Extract the (X, Y) coordinate from the center of the cell holding the provided text.  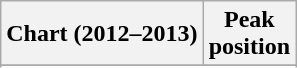
Peakposition (249, 34)
Chart (2012–2013) (102, 34)
